Identify which cell holds the provided text, then report its (X, Y) central coordinate. 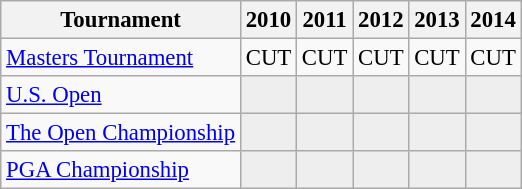
Masters Tournament (121, 58)
2012 (381, 20)
PGA Championship (121, 170)
U.S. Open (121, 95)
2010 (268, 20)
2011 (325, 20)
2014 (493, 20)
2013 (437, 20)
The Open Championship (121, 133)
Tournament (121, 20)
